From the cell containing the given text, extract its center point as [X, Y] coordinate. 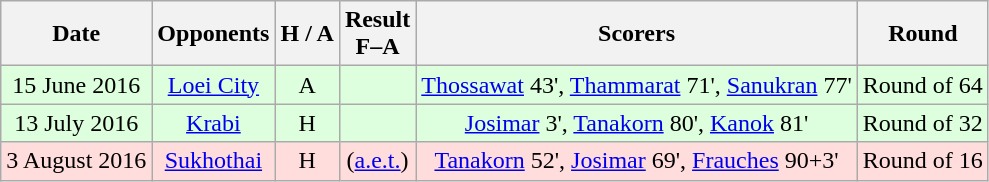
Scorers [637, 34]
Round [922, 34]
A [307, 85]
Tanakorn 52', Josimar 69', Frauches 90+3' [637, 161]
Krabi [214, 123]
Round of 32 [922, 123]
Round of 16 [922, 161]
Opponents [214, 34]
Loei City [214, 85]
3 August 2016 [76, 161]
13 July 2016 [76, 123]
Thossawat 43', Thammarat 71', Sanukran 77' [637, 85]
15 June 2016 [76, 85]
Date [76, 34]
(a.e.t.) [377, 161]
ResultF–A [377, 34]
H / A [307, 34]
Sukhothai [214, 161]
Josimar 3', Tanakorn 80', Kanok 81' [637, 123]
Round of 64 [922, 85]
